Extract the (X, Y) coordinate from the center of the cell holding the provided text.  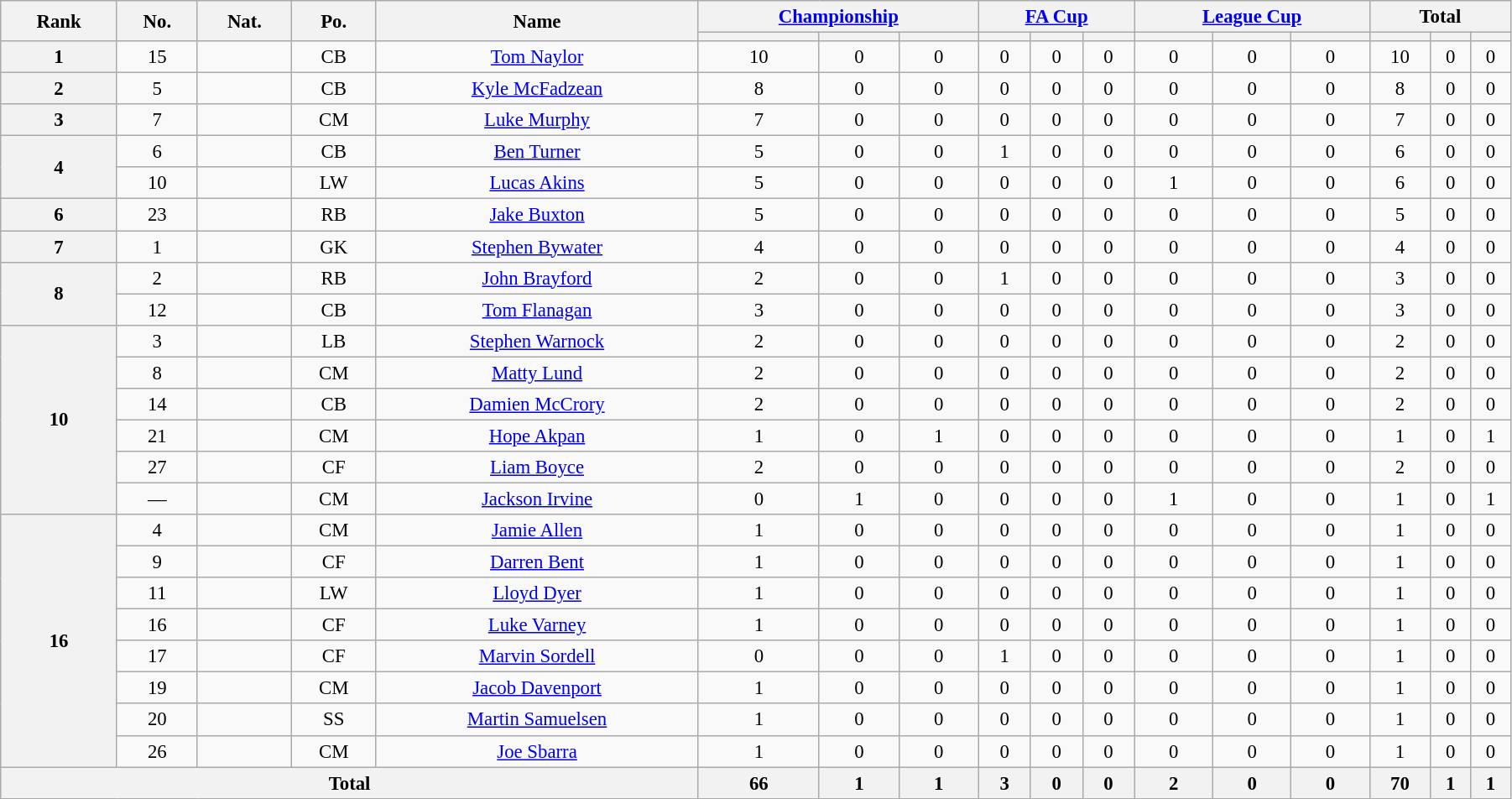
— (157, 499)
17 (157, 656)
FA Cup (1056, 17)
Ben Turner (537, 152)
14 (157, 405)
Tom Flanagan (537, 310)
Martin Samuelsen (537, 720)
12 (157, 310)
Luke Varney (537, 625)
70 (1400, 783)
Championship (838, 17)
Lucas Akins (537, 184)
Jacob Davenport (537, 688)
Luke Murphy (537, 120)
21 (157, 436)
SS (334, 720)
20 (157, 720)
Tom Naylor (537, 57)
Rank (59, 21)
Lloyd Dyer (537, 593)
Name (537, 21)
John Brayford (537, 278)
Stephen Bywater (537, 247)
No. (157, 21)
Damien McCrory (537, 405)
9 (157, 562)
15 (157, 57)
26 (157, 751)
Stephen Warnock (537, 341)
Jamie Allen (537, 530)
Nat. (244, 21)
Hope Akpan (537, 436)
Darren Bent (537, 562)
LB (334, 341)
Kyle McFadzean (537, 89)
23 (157, 215)
Matty Lund (537, 373)
GK (334, 247)
League Cup (1252, 17)
Marvin Sordell (537, 656)
Jake Buxton (537, 215)
Liam Boyce (537, 467)
Joe Sbarra (537, 751)
Po. (334, 21)
11 (157, 593)
66 (759, 783)
27 (157, 467)
19 (157, 688)
Jackson Irvine (537, 499)
